From the cell containing the given text, extract its center point as (X, Y) coordinate. 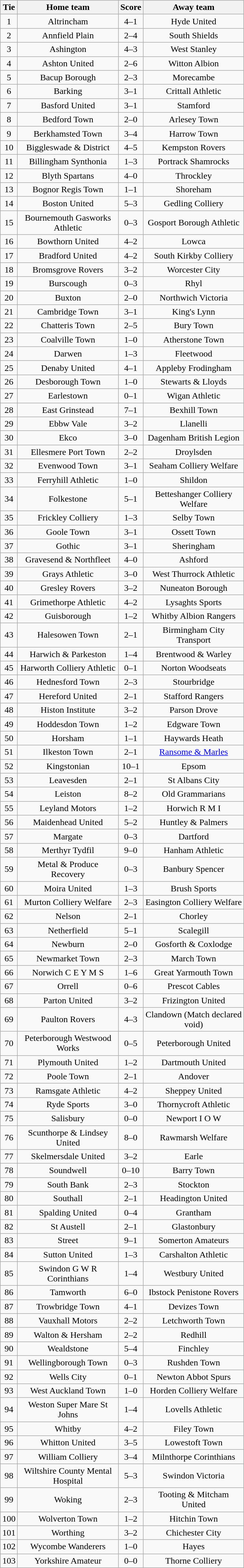
Kingstonian (68, 766)
Murton Colliery Welfare (68, 902)
Denaby United (68, 368)
Glastonbury (194, 1227)
97 (9, 1457)
Huntley & Palmers (194, 822)
Edgware Town (194, 724)
West Auckland Town (68, 1391)
Bromsgrove Rovers (68, 270)
Hoddesdon Town (68, 724)
Paulton Rovers (68, 1020)
Ferryhill Athletic (68, 480)
89 (9, 1334)
Grantham (194, 1213)
4–5 (131, 147)
33 (9, 480)
13 (9, 190)
Hednesford Town (68, 682)
Tamworth (68, 1292)
93 (9, 1391)
95 (9, 1429)
Gresley Rovers (68, 588)
Easington Colliery Welfare (194, 902)
Dartford (194, 836)
Stockton (194, 1185)
9–0 (131, 850)
Westbury United (194, 1274)
Clandown (Match declared void) (194, 1020)
10 (9, 147)
Lysaghts Sports (194, 602)
Chatteris Town (68, 326)
Milnthorpe Corinthians (194, 1457)
Portrack Shamrocks (194, 161)
Frizington United (194, 1000)
2–5 (131, 326)
Bacup Borough (68, 77)
Sheppey United (194, 1090)
39 (9, 574)
81 (9, 1213)
Norwich C E Y M S (68, 972)
Newton Abbot Spurs (194, 1376)
71 (9, 1062)
Scunthorpe & Lindsey United (68, 1137)
43 (9, 635)
Soundwell (68, 1171)
70 (9, 1043)
Shoreham (194, 190)
Hitchin Town (194, 1519)
42 (9, 616)
40 (9, 588)
Tooting & Mitcham United (194, 1500)
Spalding United (68, 1213)
Blyth Spartans (68, 176)
Carshalton Athletic (194, 1255)
64 (9, 944)
1 (9, 21)
24 (9, 354)
Ashington (68, 49)
Ryde Sports (68, 1104)
Ashton United (68, 63)
27 (9, 396)
Vauxhall Motors (68, 1320)
3 (9, 49)
St Albans City (194, 780)
Gravesend & Northfleet (68, 560)
Poole Town (68, 1076)
Hanham Athletic (194, 850)
Chorley (194, 916)
Chichester City (194, 1533)
Bournemouth Gasworks Athletic (68, 222)
98 (9, 1476)
2–6 (131, 63)
Swindon G W R Corinthians (68, 1274)
Throckley (194, 176)
34 (9, 499)
William Colliery (68, 1457)
Sutton United (68, 1255)
Frickley Colliery (68, 518)
Bexhill Town (194, 410)
Banbury Spencer (194, 869)
44 (9, 654)
45 (9, 668)
Thornycroft Athletic (194, 1104)
Old Grammarians (194, 794)
Stewarts & Lloyds (194, 382)
Merthyr Tydfil (68, 850)
Harrow Town (194, 133)
Rushden Town (194, 1362)
32 (9, 466)
103 (9, 1561)
Great Yarmouth Town (194, 972)
86 (9, 1292)
Hayes (194, 1547)
South Kirkby Colliery (194, 256)
Bury Town (194, 326)
Wycombe Wanderers (68, 1547)
2–4 (131, 35)
72 (9, 1076)
Leiston (68, 794)
61 (9, 902)
Selby Town (194, 518)
Norton Woodseats (194, 668)
Nuneaton Borough (194, 588)
7 (9, 105)
Whitby (68, 1429)
16 (9, 242)
99 (9, 1500)
Whitton United (68, 1443)
Peterborough Westwood Works (68, 1043)
St Austell (68, 1227)
Scalegill (194, 930)
90 (9, 1348)
79 (9, 1185)
54 (9, 794)
36 (9, 532)
5–2 (131, 822)
Shildon (194, 480)
Hereford United (68, 696)
Crittall Athletic (194, 91)
47 (9, 696)
Halesowen Town (68, 635)
Plymouth United (68, 1062)
68 (9, 1000)
102 (9, 1547)
Worcester City (194, 270)
Guisborough (68, 616)
5 (9, 77)
Berkhamsted Town (68, 133)
74 (9, 1104)
14 (9, 204)
Ibstock Penistone Rovers (194, 1292)
Maidenhead United (68, 822)
41 (9, 602)
66 (9, 972)
Altrincham (68, 21)
23 (9, 340)
Letchworth Town (194, 1320)
Horden Colliery Welfare (194, 1391)
8 (9, 119)
Atherstone Town (194, 340)
9–1 (131, 1241)
Worthing (68, 1533)
Netherfield (68, 930)
Stafford Rangers (194, 696)
Arlesey Town (194, 119)
76 (9, 1137)
94 (9, 1410)
Leavesden (68, 780)
Cambridge Town (68, 312)
2 (9, 35)
Swindon Victoria (194, 1476)
Newburn (68, 944)
Nelson (68, 916)
Southall (68, 1199)
59 (9, 869)
Buxton (68, 298)
96 (9, 1443)
75 (9, 1118)
West Thurrock Athletic (194, 574)
38 (9, 560)
Gosforth & Coxlodge (194, 944)
Morecambe (194, 77)
Away team (194, 7)
Somerton Amateurs (194, 1241)
Peterborough United (194, 1043)
Desborough Town (68, 382)
84 (9, 1255)
South Bank (68, 1185)
Histon Institute (68, 710)
62 (9, 916)
South Shields (194, 35)
Dagenham British Legion (194, 438)
Harworth Colliery Athletic (68, 668)
Boston United (68, 204)
Horsham (68, 738)
Fleetwood (194, 354)
Orrell (68, 986)
Kempston Rovers (194, 147)
7–1 (131, 410)
Ramsgate Athletic (68, 1090)
Ossett Town (194, 532)
Gosport Borough Athletic (194, 222)
17 (9, 256)
30 (9, 438)
Woking (68, 1500)
0–4 (131, 1213)
Score (131, 7)
Coalville Town (68, 340)
78 (9, 1171)
87 (9, 1306)
Bowthorn United (68, 242)
80 (9, 1199)
Brentwood & Warley (194, 654)
9 (9, 133)
Devizes Town (194, 1306)
Bradford United (68, 256)
Burscough (68, 284)
Folkestone (68, 499)
Ransome & Marles (194, 752)
Darwen (68, 354)
12 (9, 176)
5–4 (131, 1348)
Wealdstone (68, 1348)
Brush Sports (194, 888)
Newmarket Town (68, 958)
Llanelli (194, 424)
Home team (68, 7)
91 (9, 1362)
Andover (194, 1076)
25 (9, 368)
53 (9, 780)
Annfield Plain (68, 35)
Ebbw Vale (68, 424)
56 (9, 822)
37 (9, 546)
Wolverton Town (68, 1519)
Biggleswade & District (68, 147)
Newport I O W (194, 1118)
Parson Drove (194, 710)
Haywards Heath (194, 738)
Earle (194, 1157)
92 (9, 1376)
Seaham Colliery Welfare (194, 466)
Birmingham City Transport (194, 635)
Metal & Produce Recovery (68, 869)
Lowestoft Town (194, 1443)
Skelmersdale United (68, 1157)
Harwich & Parkeston (68, 654)
69 (9, 1020)
10–1 (131, 766)
49 (9, 724)
31 (9, 452)
Wiltshire County Mental Hospital (68, 1476)
Wigan Athletic (194, 396)
28 (9, 410)
Gothic (68, 546)
85 (9, 1274)
67 (9, 986)
82 (9, 1227)
19 (9, 284)
15 (9, 222)
21 (9, 312)
Ashford (194, 560)
Ekco (68, 438)
65 (9, 958)
Wells City (68, 1376)
Moira United (68, 888)
Leyland Motors (68, 808)
Barking (68, 91)
Basford United (68, 105)
26 (9, 382)
Grays Athletic (68, 574)
6–0 (131, 1292)
0–5 (131, 1043)
Parton United (68, 1000)
57 (9, 836)
Prescot Cables (194, 986)
Walton & Hersham (68, 1334)
Northwich Victoria (194, 298)
Redhill (194, 1334)
55 (9, 808)
Ellesmere Port Town (68, 452)
Thorne Colliery (194, 1561)
20 (9, 298)
Earlestown (68, 396)
Goole Town (68, 532)
Headington United (194, 1199)
60 (9, 888)
Yorkshire Amateur (68, 1561)
88 (9, 1320)
Billingham Synthonia (68, 161)
Hyde United (194, 21)
58 (9, 850)
4 (9, 63)
83 (9, 1241)
Stourbridge (194, 682)
March Town (194, 958)
48 (9, 710)
Gedling Colliery (194, 204)
77 (9, 1157)
Filey Town (194, 1429)
Ilkeston Town (68, 752)
King's Lynn (194, 312)
0–10 (131, 1171)
46 (9, 682)
Trowbridge Town (68, 1306)
Whitby Albion Rangers (194, 616)
Finchley (194, 1348)
Horwich R M I (194, 808)
Rawmarsh Welfare (194, 1137)
Weston Super Mare St Johns (68, 1410)
Witton Albion (194, 63)
Salisbury (68, 1118)
8–2 (131, 794)
Bognor Regis Town (68, 190)
West Stanley (194, 49)
8–0 (131, 1137)
Betteshanger Colliery Welfare (194, 499)
Dartmouth United (194, 1062)
Rhyl (194, 284)
Tie (9, 7)
73 (9, 1090)
East Grinstead (68, 410)
Droylsden (194, 452)
Epsom (194, 766)
Lowca (194, 242)
63 (9, 930)
22 (9, 326)
18 (9, 270)
Stamford (194, 105)
11 (9, 161)
Barry Town (194, 1171)
101 (9, 1533)
6 (9, 91)
1–6 (131, 972)
Grimethorpe Athletic (68, 602)
50 (9, 738)
Lovells Athletic (194, 1410)
0–6 (131, 986)
100 (9, 1519)
52 (9, 766)
29 (9, 424)
Appleby Frodingham (194, 368)
Evenwood Town (68, 466)
3–5 (131, 1443)
Margate (68, 836)
Sheringham (194, 546)
Wellingborough Town (68, 1362)
Street (68, 1241)
51 (9, 752)
35 (9, 518)
Bedford Town (68, 119)
